Return the [x, y] coordinate for the center point of the cell that contains the specified text.  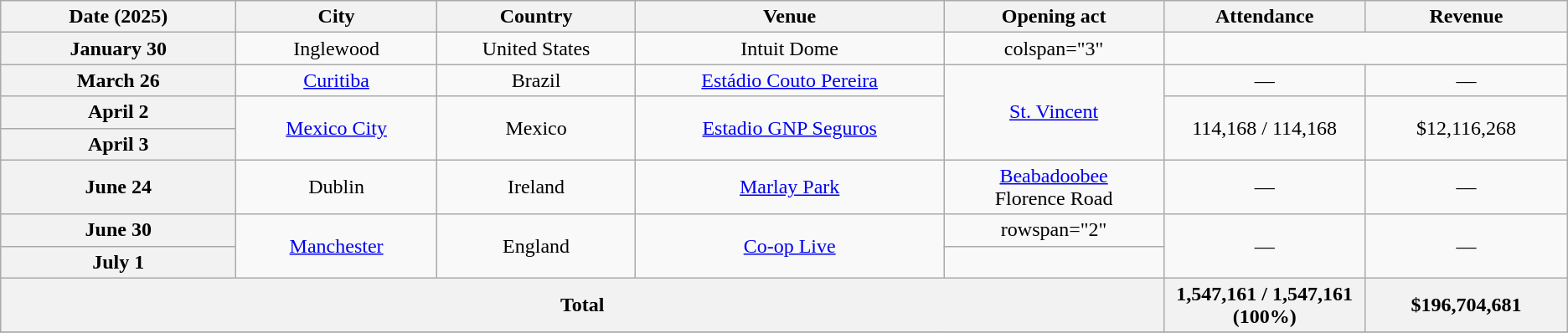
June 30 [119, 230]
Co-op Live [790, 246]
colspan="3" [1054, 49]
Curitiba [337, 80]
July 1 [119, 262]
Estádio Couto Pereira [790, 80]
$196,704,681 [1467, 305]
Marlay Park [790, 187]
England [536, 246]
June 24 [119, 187]
Opening act [1054, 17]
114,168 / 114,168 [1265, 128]
Intuit Dome [790, 49]
United States [536, 49]
Total [583, 305]
Estadio GNP Seguros [790, 128]
Mexico [536, 128]
Attendance [1265, 17]
April 3 [119, 144]
City [337, 17]
Dublin [337, 187]
Date (2025) [119, 17]
Ireland [536, 187]
rowspan="2" [1054, 230]
1,547,161 / 1,547,161 (100%) [1265, 305]
April 2 [119, 112]
Inglewood [337, 49]
January 30 [119, 49]
Country [536, 17]
$12,116,268 [1467, 128]
Mexico City [337, 128]
Venue [790, 17]
St. Vincent [1054, 112]
Brazil [536, 80]
Manchester [337, 246]
March 26 [119, 80]
Revenue [1467, 17]
Beabadoobee Florence Road [1054, 187]
